Identify which cell holds the provided text, then report its [x, y] central coordinate. 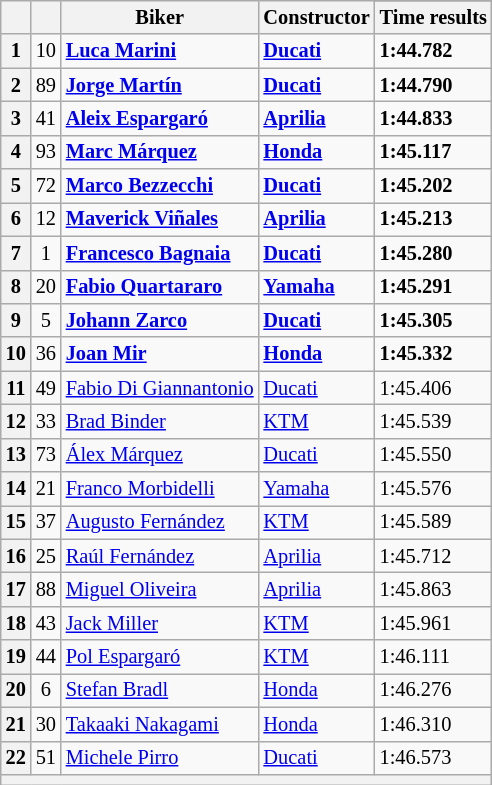
1:45.712 [434, 556]
Constructor [317, 17]
18 [16, 623]
1:45.961 [434, 623]
Marco Bezzecchi [160, 186]
Takaaki Nakagami [160, 724]
Johann Zarco [160, 320]
Biker [160, 17]
Francesco Bagnaia [160, 253]
Maverick Viñales [160, 219]
Fabio Quartararo [160, 287]
Brad Binder [160, 421]
33 [46, 421]
Stefan Bradl [160, 690]
8 [16, 287]
1:45.305 [434, 320]
15 [16, 522]
1:45.576 [434, 489]
16 [16, 556]
72 [46, 186]
1:45.202 [434, 186]
Augusto Fernández [160, 522]
93 [46, 152]
14 [16, 489]
11 [16, 388]
36 [46, 354]
1:46.310 [434, 724]
Aleix Espargaró [160, 118]
1:45.589 [434, 522]
1:46.111 [434, 657]
1:46.276 [434, 690]
7 [16, 253]
44 [46, 657]
1:45.117 [434, 152]
51 [46, 758]
19 [16, 657]
22 [16, 758]
2 [16, 85]
9 [16, 320]
1:45.280 [434, 253]
Raúl Fernández [160, 556]
1:45.291 [434, 287]
1:45.406 [434, 388]
30 [46, 724]
37 [46, 522]
Michele Pirro [160, 758]
Miguel Oliveira [160, 589]
Franco Morbidelli [160, 489]
89 [46, 85]
1:46.573 [434, 758]
1:45.550 [434, 455]
3 [16, 118]
1:45.539 [434, 421]
1:44.833 [434, 118]
25 [46, 556]
Joan Mir [160, 354]
Pol Espargaró [160, 657]
1:44.790 [434, 85]
17 [16, 589]
41 [46, 118]
4 [16, 152]
1:45.863 [434, 589]
Jorge Martín [160, 85]
43 [46, 623]
Jack Miller [160, 623]
Luca Marini [160, 51]
1:45.213 [434, 219]
1:44.782 [434, 51]
Time results [434, 17]
Marc Márquez [160, 152]
13 [16, 455]
1:45.332 [434, 354]
Fabio Di Giannantonio [160, 388]
Álex Márquez [160, 455]
49 [46, 388]
73 [46, 455]
88 [46, 589]
